Locate the cell with the specified text and output its (X, Y) center coordinate. 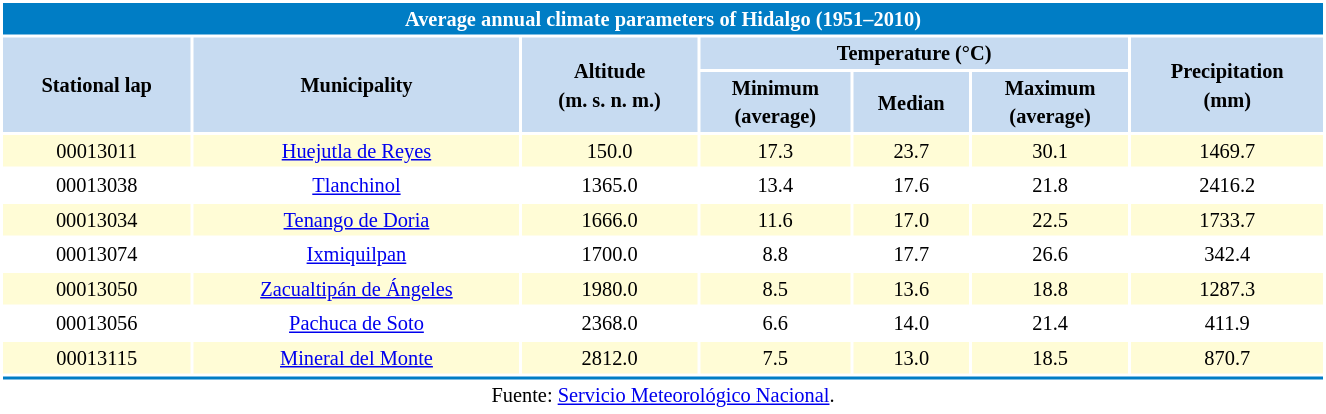
17.6 (911, 186)
1733.7 (1228, 220)
Maximum (average) (1050, 102)
Stational lap (96, 86)
870.7 (1228, 358)
Median (911, 102)
00013115 (96, 358)
Precipitation(mm) (1228, 86)
342.4 (1228, 255)
Municipality (356, 86)
Pachuca de Soto (356, 324)
Tenango de Doria (356, 220)
150.0 (610, 151)
6.6 (775, 324)
17.3 (775, 151)
21.8 (1050, 186)
Ixmiquilpan (356, 255)
1365.0 (610, 186)
17.7 (911, 255)
00013038 (96, 186)
30.1 (1050, 151)
Huejutla de Reyes (356, 151)
2416.2 (1228, 186)
Tlanchinol (356, 186)
Altitude (m. s. n. m.) (610, 86)
00013056 (96, 324)
Temperature (°C) (914, 54)
22.5 (1050, 220)
00013011 (96, 151)
23.7 (911, 151)
00013050 (96, 289)
Zacualtipán de Ángeles (356, 289)
Fuente: Servicio Meteorológico Nacional. (662, 394)
1666.0 (610, 220)
1287.3 (1228, 289)
17.0 (911, 220)
18.5 (1050, 358)
26.6 (1050, 255)
Mineral del Monte (356, 358)
00013034 (96, 220)
1700.0 (610, 255)
8.5 (775, 289)
Minimum (average) (775, 102)
13.0 (911, 358)
2368.0 (610, 324)
13.6 (911, 289)
1980.0 (610, 289)
13.4 (775, 186)
21.4 (1050, 324)
14.0 (911, 324)
8.8 (775, 255)
18.8 (1050, 289)
11.6 (775, 220)
Average annual climate parameters of Hidalgo (1951–2010) (662, 19)
1469.7 (1228, 151)
7.5 (775, 358)
411.9 (1228, 324)
00013074 (96, 255)
2812.0 (610, 358)
